Locate the cell with the specified text and output its (x, y) center coordinate. 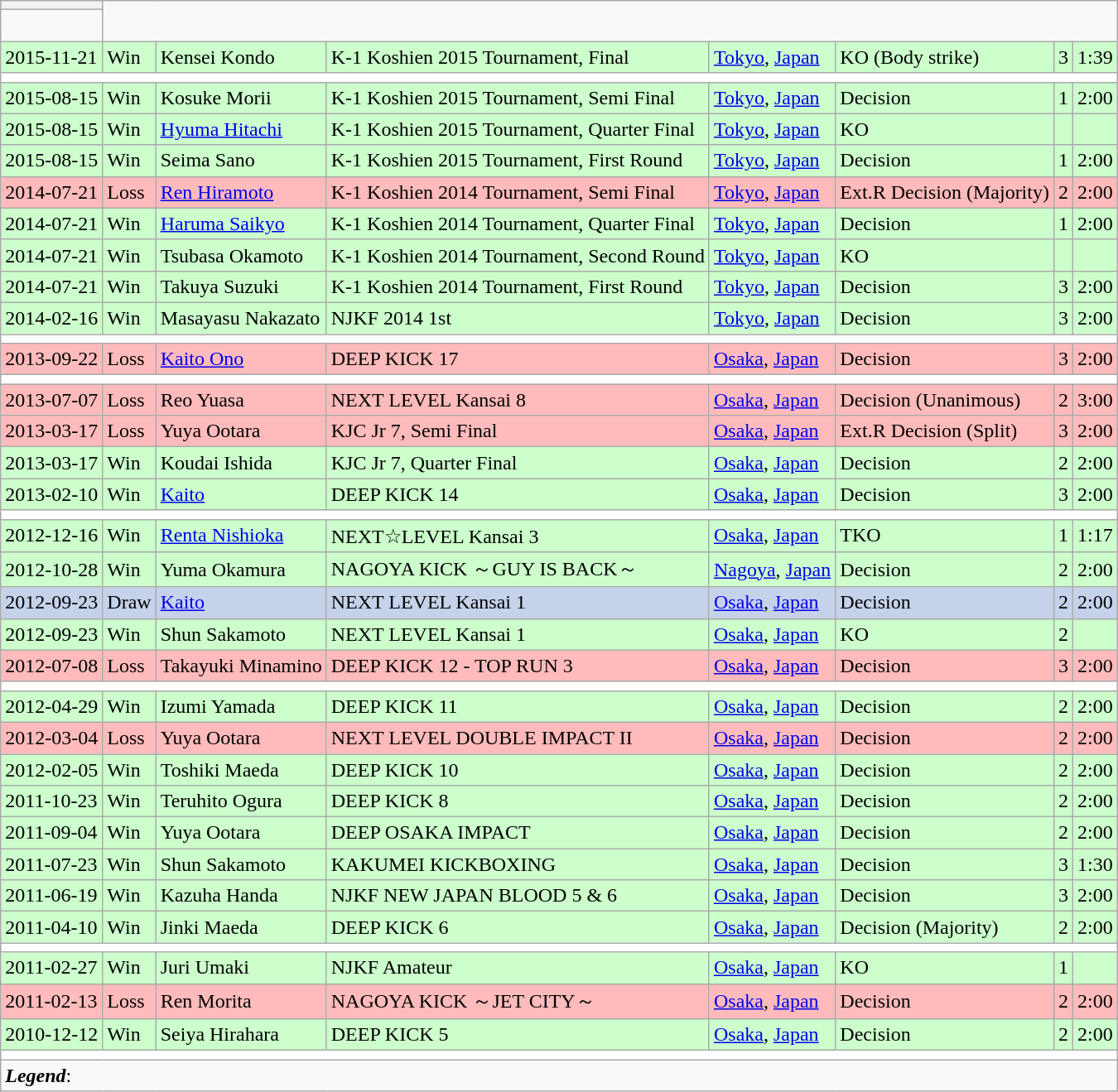
2015-11-21 (51, 57)
2011-10-23 (51, 801)
3:00 (1096, 400)
2012-10-28 (51, 570)
Ren Hiramoto (241, 192)
2012-03-04 (51, 738)
Ren Morita (241, 1002)
2011-07-23 (51, 864)
Toshiki Maeda (241, 769)
DEEP KICK 5 (518, 1035)
NEXT LEVEL Kansai 8 (518, 400)
2012-12-16 (51, 536)
2012-07-08 (51, 666)
Yuma Okamura (241, 570)
2013-07-07 (51, 400)
Koudai Ishida (241, 463)
2011-02-27 (51, 968)
K-1 Koshien 2015 Tournament, Final (518, 57)
DEEP OSAKA IMPACT (518, 833)
DEEP KICK 12 - TOP RUN 3 (518, 666)
NJKF 2014 1st (518, 318)
2012-04-29 (51, 706)
Kazuha Handa (241, 896)
2013-02-10 (51, 494)
KAKUMEI KICKBOXING (518, 864)
2011-02-13 (51, 1002)
Takuya Suzuki (241, 286)
2011-09-04 (51, 833)
DEEP KICK 8 (518, 801)
Hyuma Hitachi (241, 129)
TKO (945, 536)
KJC Jr 7, Semi Final (518, 431)
Kensei Kondo (241, 57)
Haruma Saikyo (241, 224)
Legend: (560, 1075)
2014-02-16 (51, 318)
1:30 (1096, 864)
2013-09-22 (51, 359)
DEEP KICK 17 (518, 359)
NEXT☆LEVEL Kansai 3 (518, 536)
K-1 Koshien 2014 Tournament, Quarter Final (518, 224)
Seiya Hirahara (241, 1035)
Takayuki Minamino (241, 666)
Renta Nishioka (241, 536)
2012-02-05 (51, 769)
2011-06-19 (51, 896)
NAGOYA KICK ～GUY IS BACK～ (518, 570)
DEEP KICK 11 (518, 706)
K-1 Koshien 2015 Tournament, Semi Final (518, 98)
Ext.R Decision (Majority) (945, 192)
DEEP KICK 10 (518, 769)
K-1 Koshien 2014 Tournament, Second Round (518, 255)
K-1 Koshien 2015 Tournament, First Round (518, 161)
KJC Jr 7, Quarter Final (518, 463)
KO (Body strike) (945, 57)
Nagoya, Japan (772, 570)
2010-12-12 (51, 1035)
DEEP KICK 6 (518, 927)
2011-04-10 (51, 927)
Masayasu Nakazato (241, 318)
NJKF Amateur (518, 968)
Seima Sano (241, 161)
Izumi Yamada (241, 706)
Kaito Ono (241, 359)
Jinki Maeda (241, 927)
Decision (Unanimous) (945, 400)
NAGOYA KICK ～JET CITY～ (518, 1002)
K-1 Koshien 2014 Tournament, Semi Final (518, 192)
1:17 (1096, 536)
Draw (129, 603)
Tsubasa Okamoto (241, 255)
Teruhito Ogura (241, 801)
Reo Yuasa (241, 400)
K-1 Koshien 2014 Tournament, First Round (518, 286)
NJKF NEW JAPAN BLOOD 5 & 6 (518, 896)
K-1 Koshien 2015 Tournament, Quarter Final (518, 129)
NEXT LEVEL DOUBLE IMPACT II (518, 738)
Juri Umaki (241, 968)
DEEP KICK 14 (518, 494)
Kosuke Morii (241, 98)
Decision (Majority) (945, 927)
1:39 (1096, 57)
Ext.R Decision (Split) (945, 431)
